Capture the cell that displays the provided text and extract its [x, y] central coordinate. 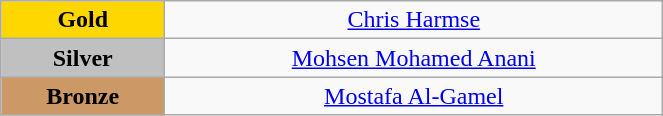
Silver [83, 58]
Chris Harmse [414, 20]
Bronze [83, 96]
Mostafa Al-Gamel [414, 96]
Gold [83, 20]
Mohsen Mohamed Anani [414, 58]
